Capture the cell that displays the provided text and extract its (x, y) central coordinate. 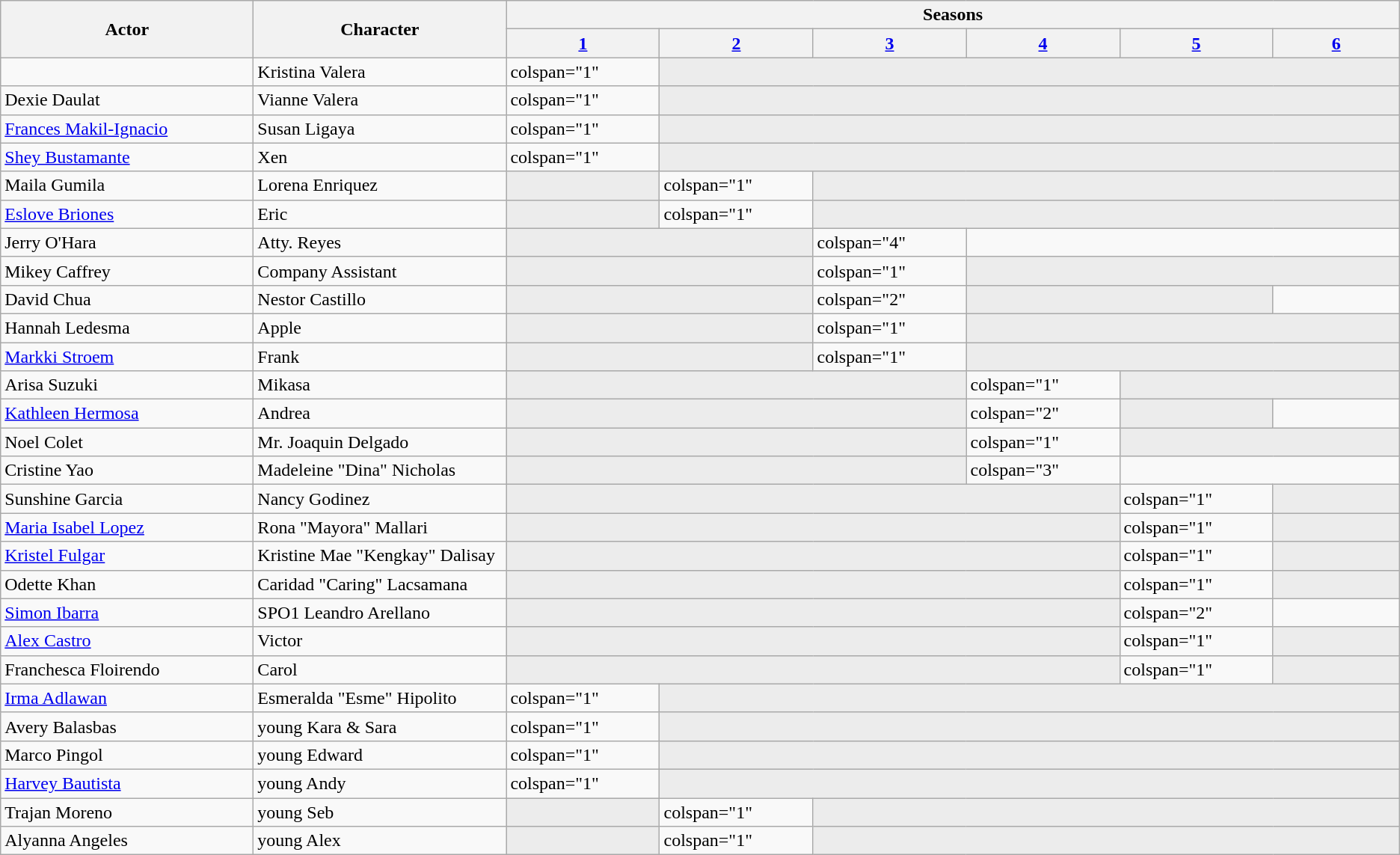
Andrea (380, 414)
Mr. Joaquin Delgado (380, 442)
Maila Gumila (127, 186)
Trajan Moreno (127, 812)
Company Assistant (380, 271)
Susan Ligaya (380, 129)
Apple (380, 328)
Rona "Mayora" Mallari (380, 527)
Carol (380, 669)
Caridad "Caring" Lacsamana (380, 584)
Vianne Valera (380, 100)
Kristel Fulgar (127, 556)
Madeleine "Dina" Nicholas (380, 471)
Eslove Briones (127, 214)
Alyanna Angeles (127, 841)
colspan="4" (890, 242)
Victor (380, 641)
Mikasa (380, 385)
young Kara & Sara (380, 726)
Irma Adlawan (127, 698)
colspan="3" (1043, 471)
3 (890, 43)
6 (1336, 43)
Mikey Caffrey (127, 271)
Noel Colet (127, 442)
Markki Stroem (127, 357)
Sunshine Garcia (127, 499)
Marco Pingol (127, 755)
young Alex (380, 841)
Kathleen Hermosa (127, 414)
Franchesca Floirendo (127, 669)
Seasons (953, 15)
Frances Makil-Ignacio (127, 129)
Cristine Yao (127, 471)
5 (1197, 43)
Harvey Bautista (127, 783)
young Andy (380, 783)
Dexie Daulat (127, 100)
Nestor Castillo (380, 299)
SPO1 Leandro Arellano (380, 613)
young Seb (380, 812)
Atty. Reyes (380, 242)
Arisa Suzuki (127, 385)
David Chua (127, 299)
Lorena Enriquez (380, 186)
1 (583, 43)
Kristina Valera (380, 72)
Odette Khan (127, 584)
young Edward (380, 755)
Character (380, 29)
Simon Ibarra (127, 613)
Alex Castro (127, 641)
Maria Isabel Lopez (127, 527)
Frank (380, 357)
2 (736, 43)
Eric (380, 214)
Jerry O'Hara (127, 242)
4 (1043, 43)
Xen (380, 157)
Shey Bustamante (127, 157)
Hannah Ledesma (127, 328)
Actor (127, 29)
Avery Balasbas (127, 726)
Nancy Godinez (380, 499)
Esmeralda "Esme" Hipolito (380, 698)
Kristine Mae "Kengkay" Dalisay (380, 556)
